Return [X, Y] of the center of cell containing provided text 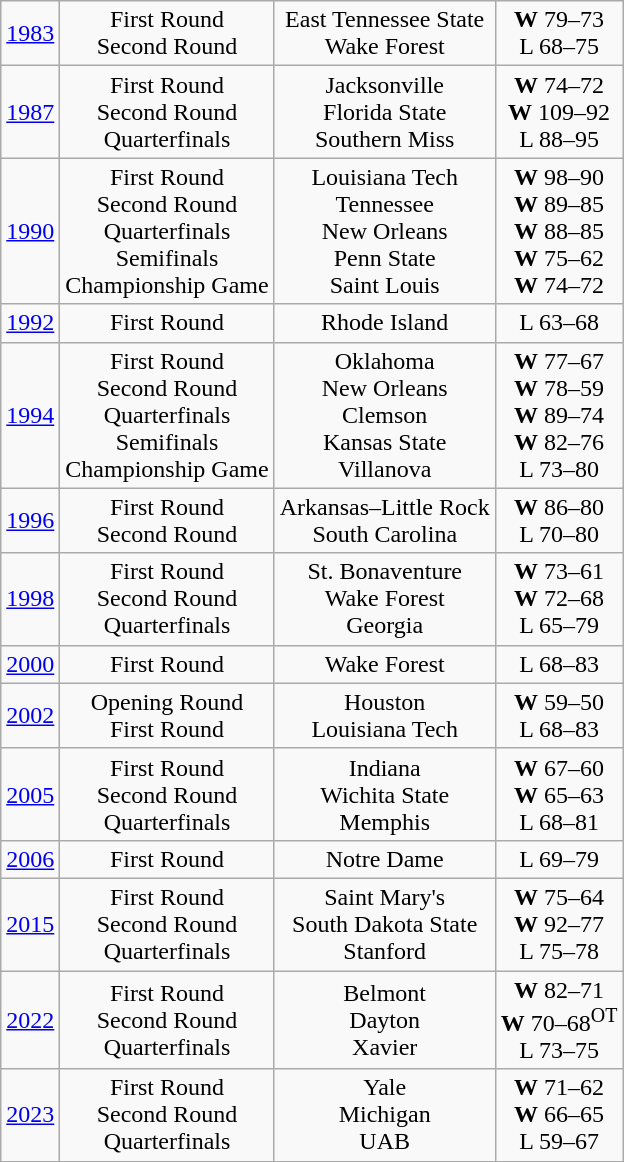
W 77–67W 78–59W 89–74W 82–76L 73–80 [559, 415]
Wake Forest [384, 664]
East Tennessee StateWake Forest [384, 34]
L 69–79 [559, 859]
W 82–71W 70–68OTL 73–75 [559, 1020]
2002 [30, 716]
2022 [30, 1020]
W 59–50L 68–83 [559, 716]
JacksonvilleFlorida StateSouthern Miss [384, 112]
Saint Mary'sSouth Dakota StateStanford [384, 924]
OklahomaNew OrleansClemsonKansas StateVillanova [384, 415]
W 71–62W 66–65L 59–67 [559, 1115]
W 67–60W 65–63L 68–81 [559, 794]
1994 [30, 415]
1990 [30, 231]
Arkansas–Little RockSouth Carolina [384, 520]
St. BonaventureWake ForestGeorgia [384, 599]
BelmontDaytonXavier [384, 1020]
W 98–90W 89–85W 88–85W 75–62W 74–72 [559, 231]
W 73–61W 72–68L 65–79 [559, 599]
2006 [30, 859]
L 68–83 [559, 664]
HoustonLouisiana Tech [384, 716]
W 75–64W 92–77L 75–78 [559, 924]
W 86–80L 70–80 [559, 520]
Louisiana TechTennesseeNew OrleansPenn StateSaint Louis [384, 231]
Notre Dame [384, 859]
2000 [30, 664]
1998 [30, 599]
L 63–68 [559, 323]
2023 [30, 1115]
Rhode Island [384, 323]
2015 [30, 924]
1987 [30, 112]
Opening RoundFirst Round [167, 716]
1996 [30, 520]
1992 [30, 323]
W 79–73L 68–75 [559, 34]
IndianaWichita StateMemphis [384, 794]
1983 [30, 34]
YaleMichiganUAB [384, 1115]
2005 [30, 794]
W 74–72W 109–92L 88–95 [559, 112]
